Pinpoint the cell where the given text exists, returning its (X, Y) midpoint coordinate. 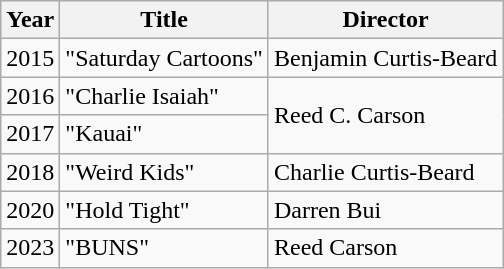
Title (164, 20)
Director (385, 20)
2015 (30, 58)
Darren Bui (385, 210)
"Hold Tight" (164, 210)
Reed C. Carson (385, 115)
"Kauai" (164, 134)
"Weird Kids" (164, 172)
2018 (30, 172)
Reed Carson (385, 248)
Year (30, 20)
"Charlie Isaiah" (164, 96)
Benjamin Curtis-Beard (385, 58)
Charlie Curtis-Beard (385, 172)
2023 (30, 248)
"Saturday Cartoons" (164, 58)
2017 (30, 134)
2016 (30, 96)
2020 (30, 210)
"BUNS" (164, 248)
